Capture the cell that displays the provided text and extract its (X, Y) central coordinate. 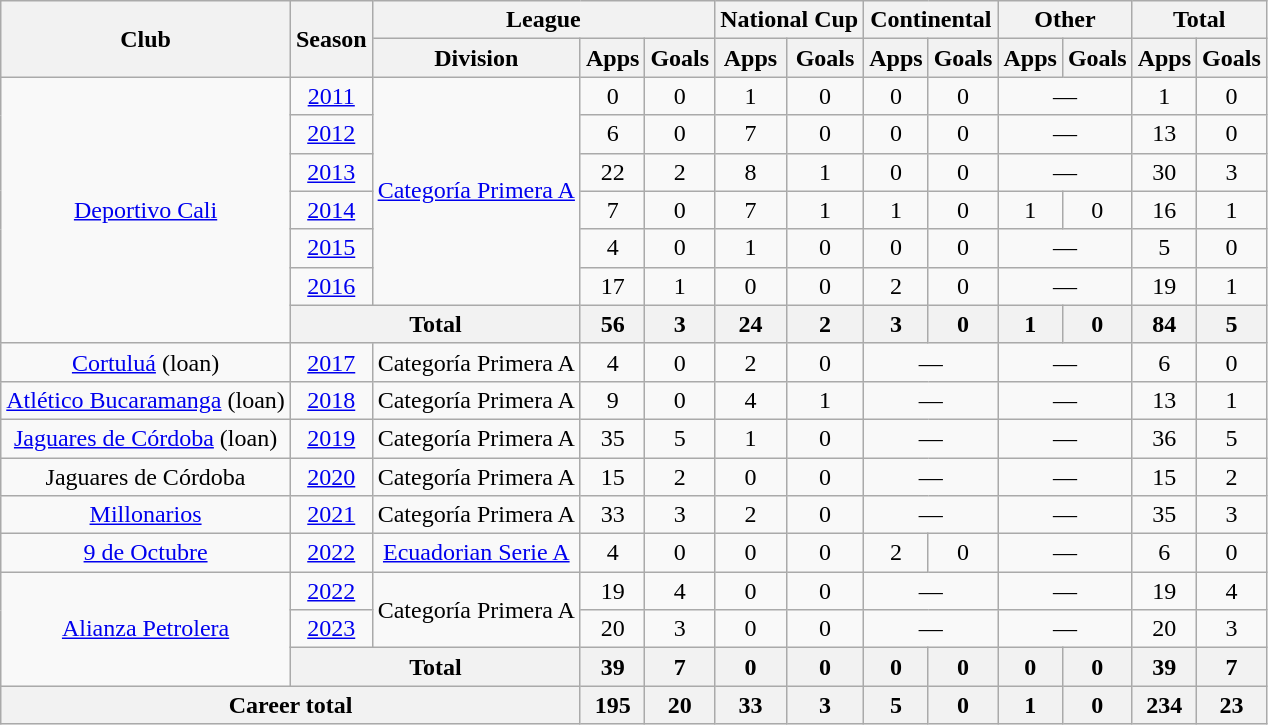
Career total (291, 705)
36 (1164, 438)
30 (1164, 172)
Jaguares de Córdoba (loan) (146, 438)
2013 (331, 172)
2020 (331, 477)
National Cup (790, 20)
17 (612, 286)
Division (476, 58)
2023 (331, 629)
9 de Octubre (146, 553)
195 (612, 705)
84 (1164, 324)
9 (612, 400)
2012 (331, 134)
56 (612, 324)
2014 (331, 210)
Continental (931, 20)
24 (751, 324)
16 (1164, 210)
Deportivo Cali (146, 210)
Alianza Petrolera (146, 629)
Cortuluá (loan) (146, 362)
2019 (331, 438)
22 (612, 172)
Season (331, 39)
Other (1065, 20)
2018 (331, 400)
Atlético Bucaramanga (loan) (146, 400)
23 (1232, 705)
8 (751, 172)
Jaguares de Córdoba (146, 477)
Ecuadorian Serie A (476, 553)
2017 (331, 362)
Millonarios (146, 515)
2021 (331, 515)
2016 (331, 286)
2011 (331, 96)
234 (1164, 705)
Club (146, 39)
League (544, 20)
2015 (331, 248)
